Output the [X, Y] coordinate of the center of the cell containing the given text.  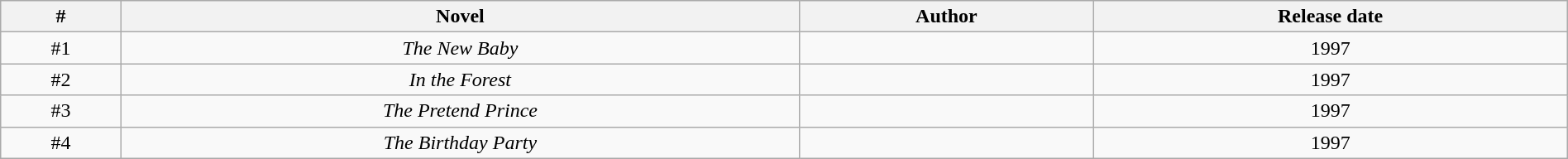
Author [946, 17]
# [61, 17]
#4 [61, 142]
#1 [61, 48]
The Pretend Prince [460, 111]
In the Forest [460, 79]
Release date [1330, 17]
#3 [61, 111]
#2 [61, 79]
The Birthday Party [460, 142]
The New Baby [460, 48]
Novel [460, 17]
